Locate the cell with the specified text and output its (X, Y) center coordinate. 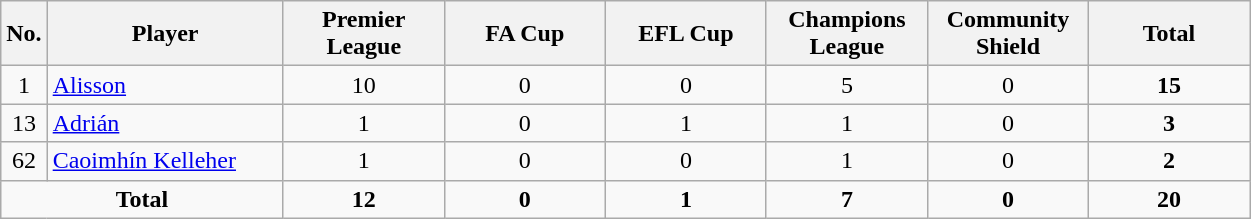
62 (24, 161)
3 (1170, 123)
Adrián (165, 123)
10 (364, 85)
EFL Cup (686, 34)
2 (1170, 161)
7 (846, 199)
12 (364, 199)
Alisson (165, 85)
Caoimhín Kelleher (165, 161)
No. (24, 34)
20 (1170, 199)
Player (165, 34)
15 (1170, 85)
13 (24, 123)
5 (846, 85)
Premier League (364, 34)
FA Cup (524, 34)
Champions League (846, 34)
Community Shield (1008, 34)
